Provide the [x, y] coordinate of the cell's center where the given text is located.  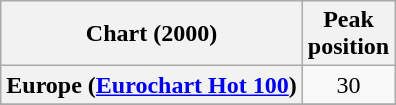
Chart (2000) [152, 34]
Europe (Eurochart Hot 100) [152, 85]
30 [348, 85]
Peakposition [348, 34]
